Output the [X, Y] coordinate of the center of the cell containing the given text.  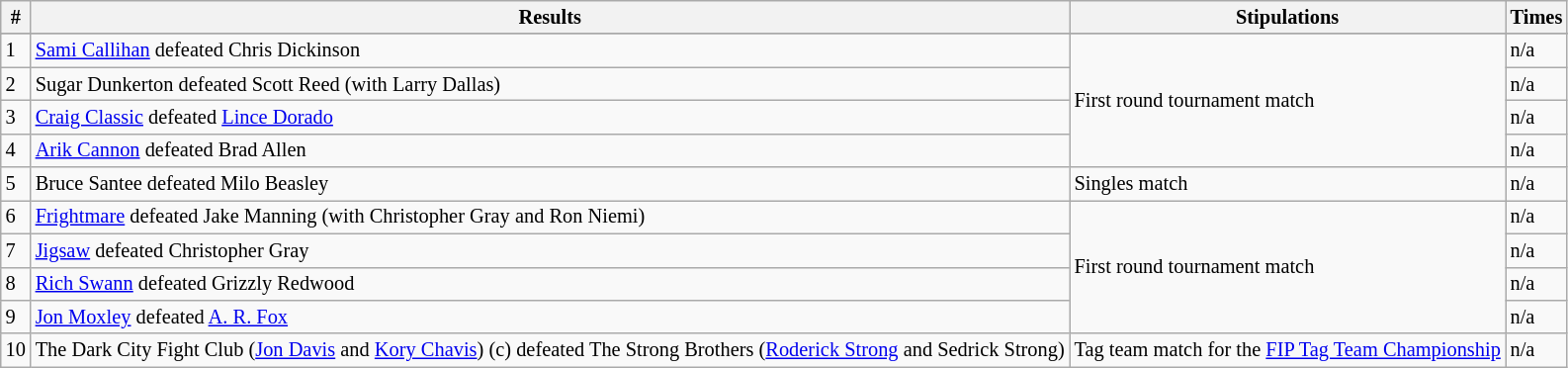
8 [16, 284]
Craig Classic defeated Lince Dorado [550, 117]
Rich Swann defeated Grizzly Redwood [550, 284]
Sami Callihan defeated Chris Dickinson [550, 50]
Jigsaw defeated Christopher Gray [550, 250]
Jon Moxley defeated A. R. Fox [550, 317]
7 [16, 250]
Arik Cannon defeated Brad Allen [550, 150]
Results [550, 17]
5 [16, 184]
6 [16, 217]
# [16, 17]
4 [16, 150]
3 [16, 117]
Bruce Santee defeated Milo Beasley [550, 184]
Frightmare defeated Jake Manning (with Christopher Gray and Ron Niemi) [550, 217]
1 [16, 50]
10 [16, 350]
Times [1536, 17]
2 [16, 84]
Singles match [1287, 184]
Sugar Dunkerton defeated Scott Reed (with Larry Dallas) [550, 84]
Tag team match for the FIP Tag Team Championship [1287, 350]
Stipulations [1287, 17]
The Dark City Fight Club (Jon Davis and Kory Chavis) (c) defeated The Strong Brothers (Roderick Strong and Sedrick Strong) [550, 350]
9 [16, 317]
